Determine the [X, Y] coordinate at the center of the cell enclosing the given text.  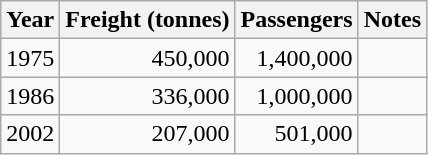
Notes [392, 20]
Freight (tonnes) [148, 20]
207,000 [148, 134]
1,000,000 [296, 96]
336,000 [148, 96]
1975 [30, 58]
1,400,000 [296, 58]
Year [30, 20]
501,000 [296, 134]
1986 [30, 96]
Passengers [296, 20]
450,000 [148, 58]
2002 [30, 134]
